Identify which cell holds the provided text, then report its (X, Y) central coordinate. 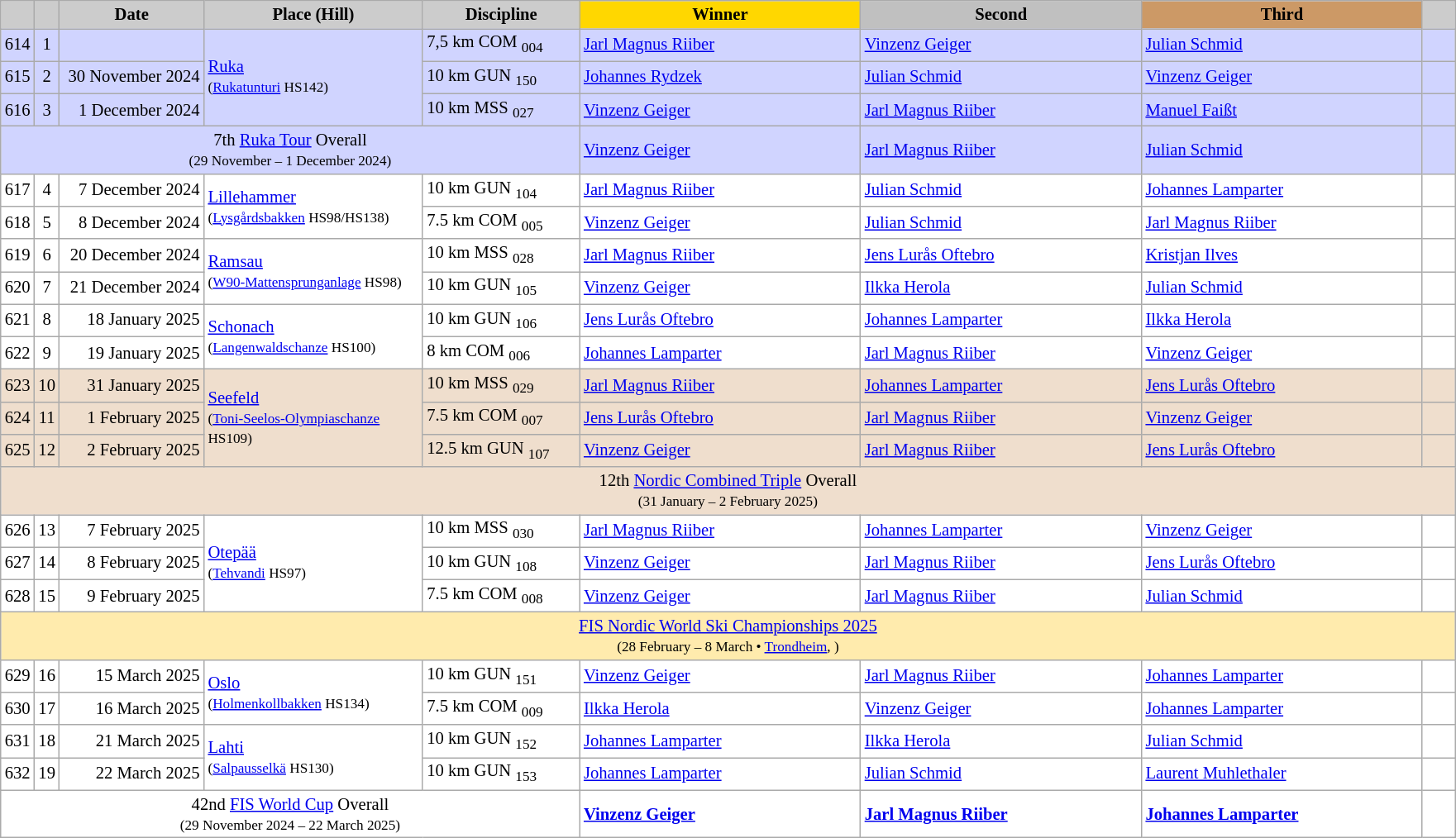
10 km GUN 108 (501, 564)
Lillehammer(Lysgårdsbakken HS98/HS138) (314, 207)
19 (46, 774)
629 (18, 676)
Laurent Muhlethaler (1282, 774)
12.5 km GUN 107 (501, 450)
15 March 2025 (132, 676)
1 December 2024 (132, 109)
8 February 2025 (132, 564)
632 (18, 774)
Seefeld(Toni-Seelos-Olympiaschanze HS109) (314, 417)
Manuel Faißt (1282, 109)
622 (18, 352)
Place (Hill) (314, 14)
10 km GUN 104 (501, 190)
617 (18, 190)
10 km MSS 029 (501, 385)
10 km GUN 105 (501, 288)
42nd FIS World Cup Overall(29 November 2024 – 22 March 2025) (290, 814)
18 (46, 740)
Date (132, 14)
627 (18, 564)
18 January 2025 (132, 321)
Kristjan Ilves (1282, 255)
Second (1001, 14)
10 km GUN 152 (501, 740)
7 December 2024 (132, 190)
9 (46, 352)
10 km GUN 150 (501, 78)
Oslo(Holmenkollbakken HS134) (314, 693)
8 (46, 321)
Ruka(Rukatunturi HS142) (314, 77)
Otepää(Tehvandi HS97) (314, 563)
17 (46, 709)
10 km MSS 030 (501, 531)
Johannes Rydzek (720, 78)
618 (18, 223)
10 km MSS 027 (501, 109)
624 (18, 418)
7.5 km COM 008 (501, 595)
19 January 2025 (132, 352)
Lahti(Salpausselkä HS130) (314, 757)
1 (46, 45)
21 March 2025 (132, 740)
6 (46, 255)
615 (18, 78)
13 (46, 531)
10 km GUN 153 (501, 774)
616 (18, 109)
10 km GUN 151 (501, 676)
10 km GUN 106 (501, 321)
620 (18, 288)
2 February 2025 (132, 450)
14 (46, 564)
15 (46, 595)
7.5 km COM 005 (501, 223)
1 February 2025 (132, 418)
FIS Nordic World Ski Championships 2025(28 February – 8 March • Trondheim, ) (728, 636)
8 km COM 006 (501, 352)
21 December 2024 (132, 288)
10 km MSS 028 (501, 255)
8 December 2024 (132, 223)
623 (18, 385)
621 (18, 321)
31 January 2025 (132, 385)
7,5 km COM 004 (501, 45)
Discipline (501, 14)
7th Ruka Tour Overall(29 November – 1 December 2024) (290, 150)
2 (46, 78)
12th Nordic Combined Triple Overall(31 January – 2 February 2025) (728, 490)
30 November 2024 (132, 78)
9 February 2025 (132, 595)
Third (1282, 14)
16 (46, 676)
12 (46, 450)
Ramsau(W90-Mattensprunganlage HS98) (314, 271)
628 (18, 595)
7.5 km COM 009 (501, 709)
Schonach(Langenwaldschanze HS100) (314, 337)
625 (18, 450)
7.5 km COM 007 (501, 418)
10 (46, 385)
4 (46, 190)
22 March 2025 (132, 774)
631 (18, 740)
7 (46, 288)
614 (18, 45)
626 (18, 531)
16 March 2025 (132, 709)
Winner (720, 14)
5 (46, 223)
619 (18, 255)
3 (46, 109)
11 (46, 418)
20 December 2024 (132, 255)
630 (18, 709)
7 February 2025 (132, 531)
